Detect which cell encompasses the target text, then output its (X, Y) center coordinate. 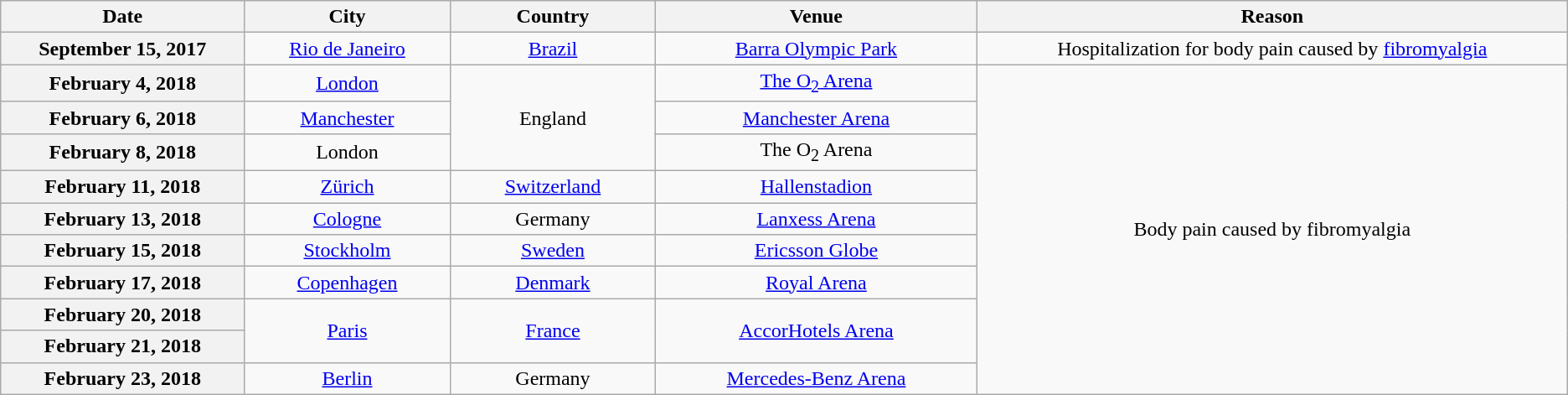
Mercedes-Benz Arena (817, 378)
February 20, 2018 (122, 314)
February 17, 2018 (122, 283)
February 15, 2018 (122, 251)
Cologne (348, 219)
Body pain caused by fibromyalgia (1271, 230)
Denmark (553, 283)
February 21, 2018 (122, 346)
Barra Olympic Park (817, 49)
France (553, 330)
Date (122, 17)
Paris (348, 330)
Copenhagen (348, 283)
Sweden (553, 251)
Switzerland (553, 187)
England (553, 117)
Hospitalization for body pain caused by fibromyalgia (1271, 49)
Manchester (348, 117)
AccorHotels Arena (817, 330)
Reason (1271, 17)
Royal Arena (817, 283)
Stockholm (348, 251)
February 11, 2018 (122, 187)
Country (553, 17)
Lanxess Arena (817, 219)
City (348, 17)
February 13, 2018 (122, 219)
February 4, 2018 (122, 83)
Rio de Janeiro (348, 49)
February 6, 2018 (122, 117)
Venue (817, 17)
Manchester Arena (817, 117)
Brazil (553, 49)
September 15, 2017 (122, 49)
Ericsson Globe (817, 251)
Hallenstadion (817, 187)
February 8, 2018 (122, 152)
Berlin (348, 378)
February 23, 2018 (122, 378)
Zürich (348, 187)
